Detect which cell encompasses the target text, then output its [X, Y] center coordinate. 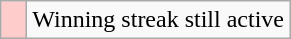
Winning streak still active [158, 20]
